Locate the cell with the specified text and output its [x, y] center coordinate. 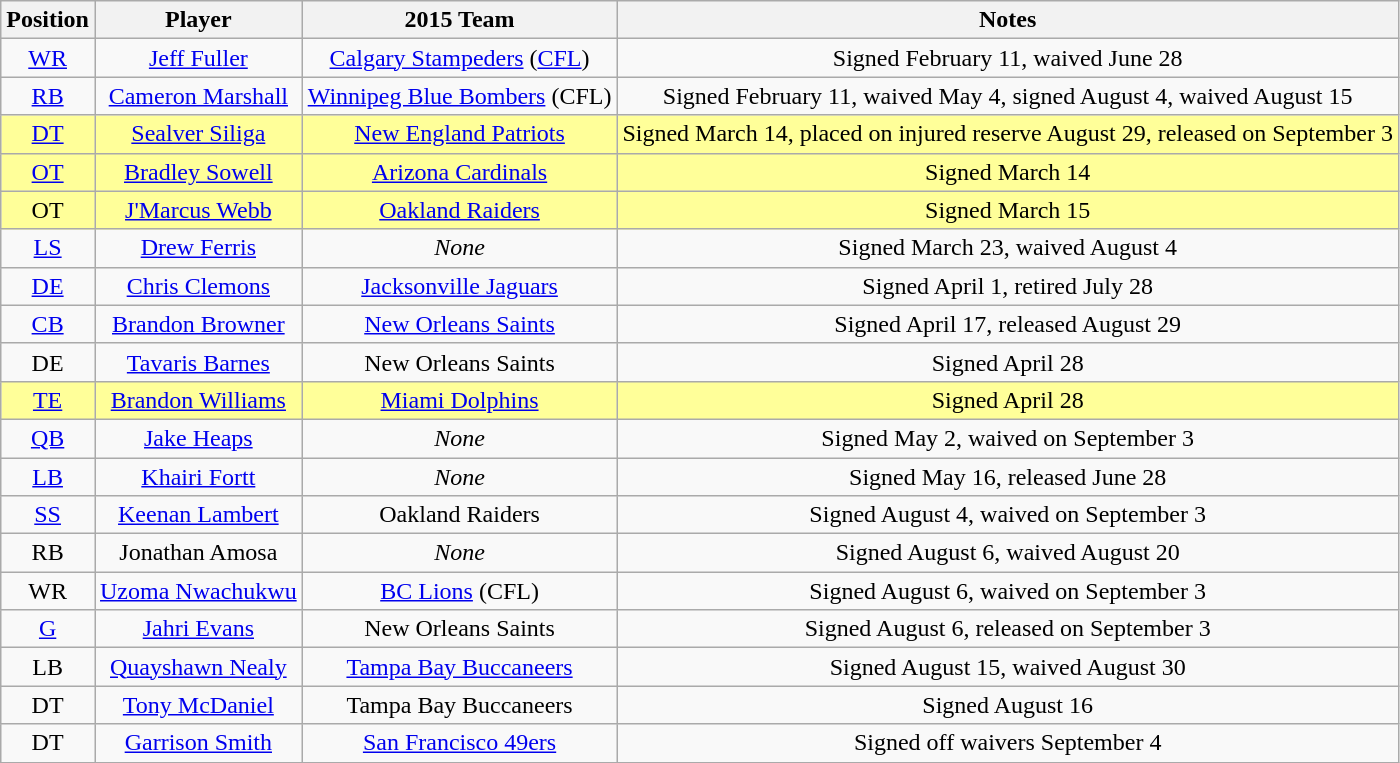
Tony McDaniel [198, 705]
Miami Dolphins [460, 400]
BC Lions (CFL) [460, 591]
Quayshawn Nealy [198, 667]
Notes [1008, 20]
Winnipeg Blue Bombers (CFL) [460, 96]
Cameron Marshall [198, 96]
Drew Ferris [198, 248]
Signed March 23, waived August 4 [1008, 248]
Calgary Stampeders (CFL) [460, 58]
Khairi Fortt [198, 477]
Brandon Browner [198, 324]
2015 Team [460, 20]
Signed August 6, released on September 3 [1008, 629]
Jacksonville Jaguars [460, 286]
Signed March 14 [1008, 172]
CB [48, 324]
Signed August 16 [1008, 705]
Signed off waivers September 4 [1008, 743]
Garrison Smith [198, 743]
Signed May 16, released June 28 [1008, 477]
Signed March 14, placed on injured reserve August 29, released on September 3 [1008, 134]
LS [48, 248]
Player [198, 20]
Jake Heaps [198, 438]
Sealver Siliga [198, 134]
Signed August 15, waived August 30 [1008, 667]
Tavaris Barnes [198, 362]
Brandon Williams [198, 400]
Arizona Cardinals [460, 172]
Uzoma Nwachukwu [198, 591]
Position [48, 20]
Jonathan Amosa [198, 553]
Signed August 6, waived August 20 [1008, 553]
New England Patriots [460, 134]
J'Marcus Webb [198, 210]
Signed April 17, released August 29 [1008, 324]
San Francisco 49ers [460, 743]
Signed February 11, waived May 4, signed August 4, waived August 15 [1008, 96]
Keenan Lambert [198, 515]
Chris Clemons [198, 286]
SS [48, 515]
Bradley Sowell [198, 172]
TE [48, 400]
Signed March 15 [1008, 210]
Signed August 4, waived on September 3 [1008, 515]
Signed April 1, retired July 28 [1008, 286]
Signed May 2, waived on September 3 [1008, 438]
Jahri Evans [198, 629]
G [48, 629]
QB [48, 438]
Signed August 6, waived on September 3 [1008, 591]
Jeff Fuller [198, 58]
Signed February 11, waived June 28 [1008, 58]
